Extract the [X, Y] coordinate from the center of the cell holding the provided text.  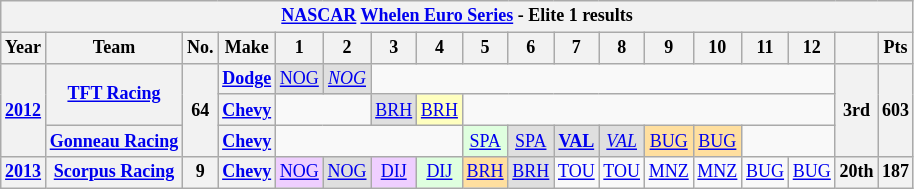
64 [200, 110]
603 [896, 110]
10 [718, 48]
11 [766, 48]
12 [812, 48]
No. [200, 48]
6 [531, 48]
Team [114, 48]
7 [576, 48]
187 [896, 172]
Scorpus Racing [114, 172]
Pts [896, 48]
3rd [856, 110]
Gonneau Racing [114, 140]
2013 [24, 172]
20th [856, 172]
2012 [24, 110]
1 [299, 48]
NASCAR Whelen Euro Series - Elite 1 results [458, 16]
Make [247, 48]
4 [440, 48]
8 [622, 48]
Year [24, 48]
2 [347, 48]
5 [485, 48]
3 [394, 48]
TFT Racing [114, 94]
Dodge [247, 78]
